Detect which cell encompasses the target text, then output its [X, Y] center coordinate. 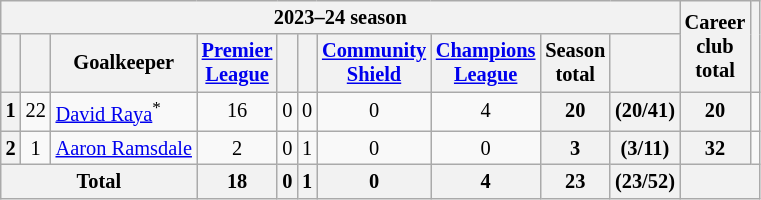
David Raya* [124, 112]
(23/52) [645, 181]
CommunityShield [374, 63]
Aaron Ramsdale [124, 148]
32 [715, 148]
PremierLeague [238, 63]
Goalkeeper [124, 63]
ChampionsLeague [486, 63]
18 [238, 181]
22 [36, 112]
(3/11) [645, 148]
Seasontotal [575, 63]
23 [575, 181]
Careerclubtotal [715, 46]
Total [99, 181]
16 [238, 112]
3 [575, 148]
2023–24 season [340, 17]
(20/41) [645, 112]
